From the cell containing the given text, extract its center point as [X, Y] coordinate. 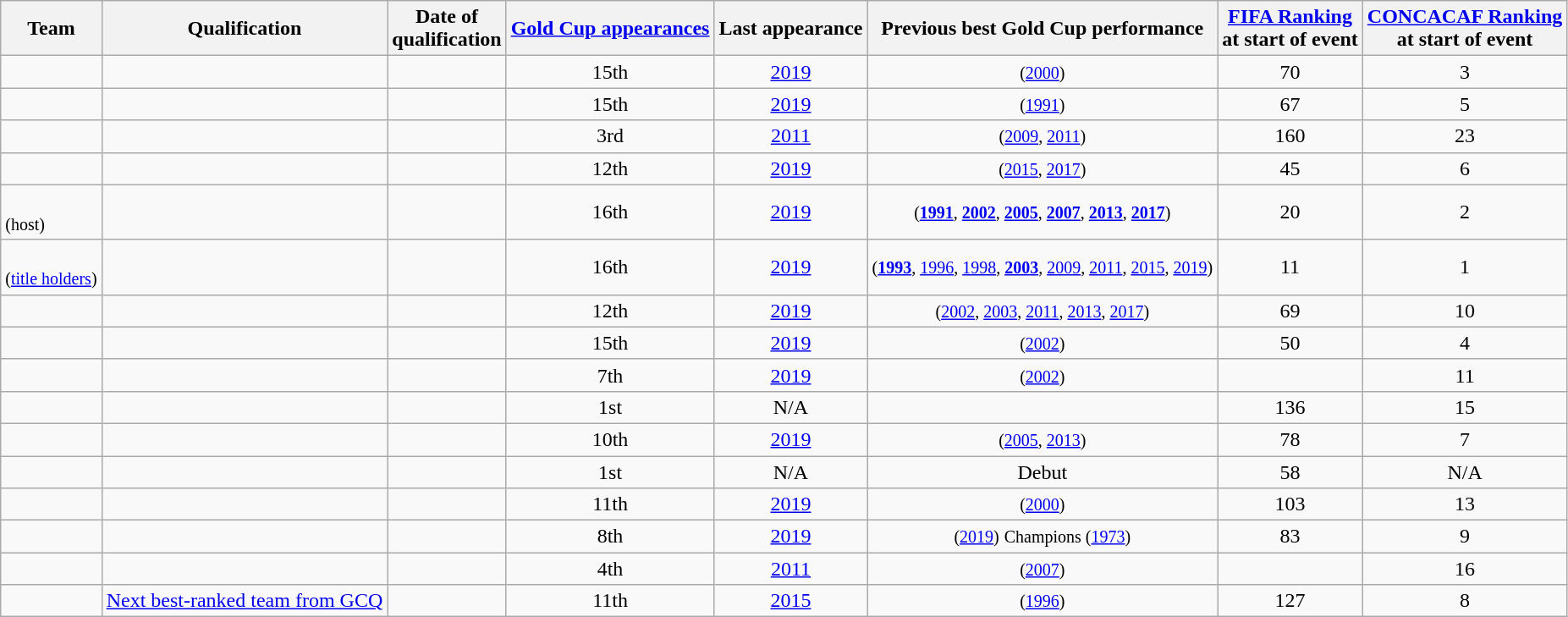
160 [1290, 136]
7th [610, 375]
4th [610, 569]
78 [1290, 439]
3 [1465, 72]
23 [1465, 136]
(1991, 2002, 2005, 2007, 2013, 2017) [1043, 212]
Last appearance [790, 29]
(1991) [1043, 104]
15 [1465, 407]
(title holders) [51, 267]
45 [1290, 168]
FIFA Rankingat start of event [1290, 29]
50 [1290, 343]
(host) [51, 212]
(2002, 2003, 2011, 2013, 2017) [1043, 311]
8 [1465, 601]
8th [610, 537]
7 [1465, 439]
5 [1465, 104]
58 [1290, 471]
(1993, 1996, 1998, 2003, 2009, 2011, 2015, 2019) [1043, 267]
4 [1465, 343]
Qualification [245, 29]
83 [1290, 537]
(2005, 2013) [1043, 439]
Previous best Gold Cup performance [1043, 29]
69 [1290, 311]
10th [610, 439]
Debut [1043, 471]
6 [1465, 168]
2 [1465, 212]
13 [1465, 504]
3rd [610, 136]
Team [51, 29]
2015 [790, 601]
Next best-ranked team from GCQ [245, 601]
1 [1465, 267]
20 [1290, 212]
(1996) [1043, 601]
CONCACAF Rankingat start of event [1465, 29]
(2009, 2011) [1043, 136]
Gold Cup appearances [610, 29]
67 [1290, 104]
136 [1290, 407]
16 [1465, 569]
(2019) Champions (1973) [1043, 537]
70 [1290, 72]
(2015, 2017) [1043, 168]
103 [1290, 504]
10 [1465, 311]
9 [1465, 537]
127 [1290, 601]
(2007) [1043, 569]
Date ofqualification [447, 29]
